Capture the cell that displays the provided text and extract its (X, Y) central coordinate. 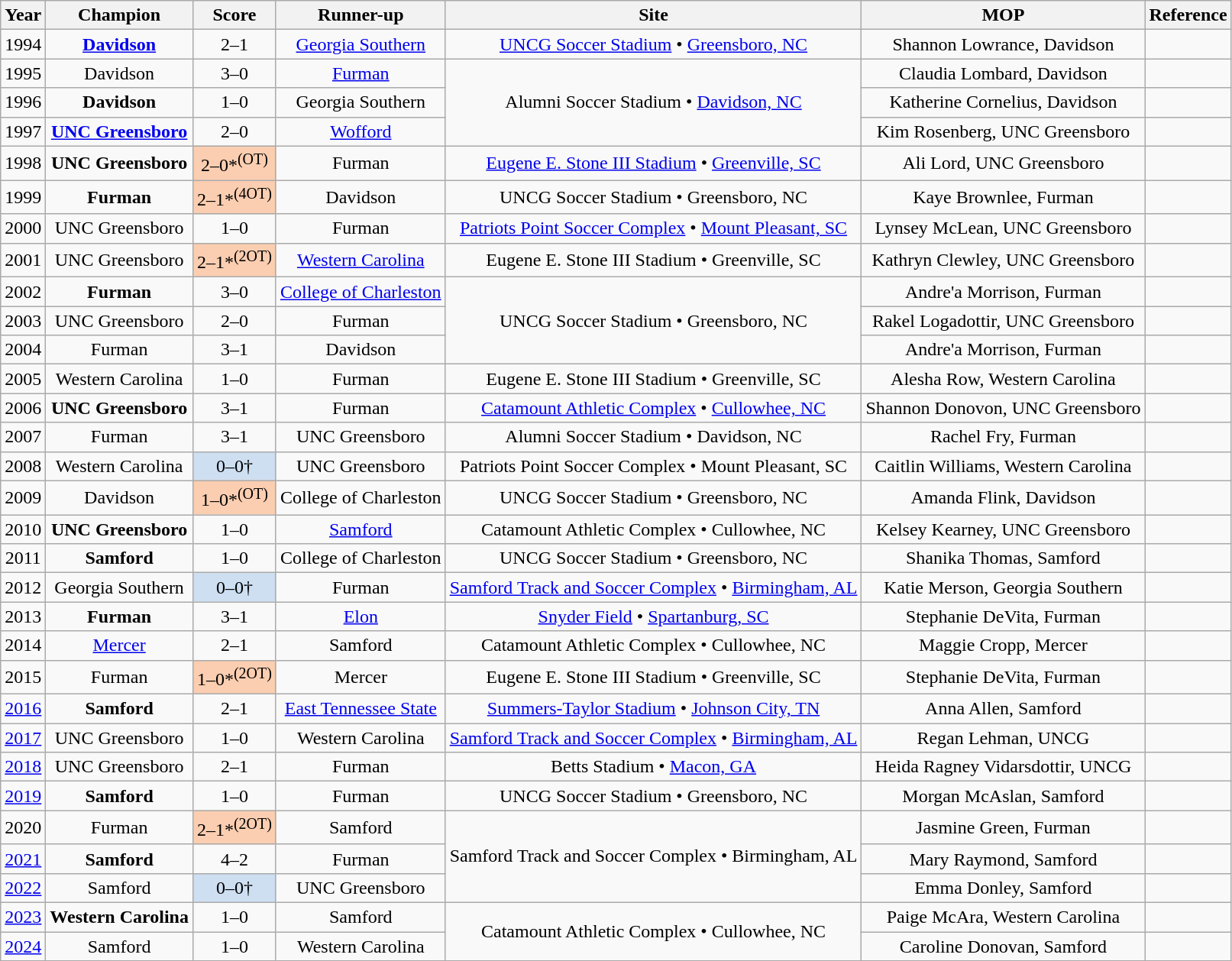
Caitlin Williams, Western Carolina (1004, 466)
2019 (23, 796)
2011 (23, 558)
2001 (23, 260)
Shannon Lowrance, Davidson (1004, 44)
2000 (23, 228)
2015 (23, 677)
2022 (23, 888)
2017 (23, 738)
2006 (23, 408)
1–0*(OT) (234, 498)
4–2 (234, 859)
Score (234, 15)
Rakel Logadottir, UNC Greensboro (1004, 321)
2010 (23, 529)
Ali Lord, UNC Greensboro (1004, 163)
1995 (23, 73)
MOP (1004, 15)
2012 (23, 587)
Claudia Lombard, Davidson (1004, 73)
2009 (23, 498)
2003 (23, 321)
Morgan McAslan, Samford (1004, 796)
Alesha Row, Western Carolina (1004, 379)
2013 (23, 616)
Heida Ragney Vidarsdottir, UNCG (1004, 767)
2014 (23, 646)
Regan Lehman, UNCG (1004, 738)
1994 (23, 44)
2023 (23, 917)
Kathryn Clewley, UNC Greensboro (1004, 260)
Caroline Donovan, Samford (1004, 946)
Rachel Fry, Furman (1004, 437)
1–0*(2OT) (234, 677)
2–1*(4OT) (234, 197)
Katie Merson, Georgia Southern (1004, 587)
Site (654, 15)
Jasmine Green, Furman (1004, 828)
2021 (23, 859)
Katherine Cornelius, Davidson (1004, 102)
Snyder Field • Spartanburg, SC (654, 616)
Summers-Taylor Stadium • Johnson City, TN (654, 709)
Kelsey Kearney, UNC Greensboro (1004, 529)
Runner-up (361, 15)
1999 (23, 197)
2018 (23, 767)
2–0*(OT) (234, 163)
2008 (23, 466)
Reference (1188, 15)
Anna Allen, Samford (1004, 709)
Champion (119, 15)
East Tennessee State (361, 709)
Emma Donley, Samford (1004, 888)
2004 (23, 350)
Lynsey McLean, UNC Greensboro (1004, 228)
Kaye Brownlee, Furman (1004, 197)
Wofford (361, 131)
1998 (23, 163)
Elon (361, 616)
Shannon Donovon, UNC Greensboro (1004, 408)
2016 (23, 709)
2020 (23, 828)
Betts Stadium • Macon, GA (654, 767)
2024 (23, 946)
Mary Raymond, Samford (1004, 859)
Year (23, 15)
1997 (23, 131)
Kim Rosenberg, UNC Greensboro (1004, 131)
Maggie Cropp, Mercer (1004, 646)
2002 (23, 292)
1996 (23, 102)
Amanda Flink, Davidson (1004, 498)
Paige McAra, Western Carolina (1004, 917)
2007 (23, 437)
Shanika Thomas, Samford (1004, 558)
2005 (23, 379)
